Return (x, y) of the center of cell containing provided text 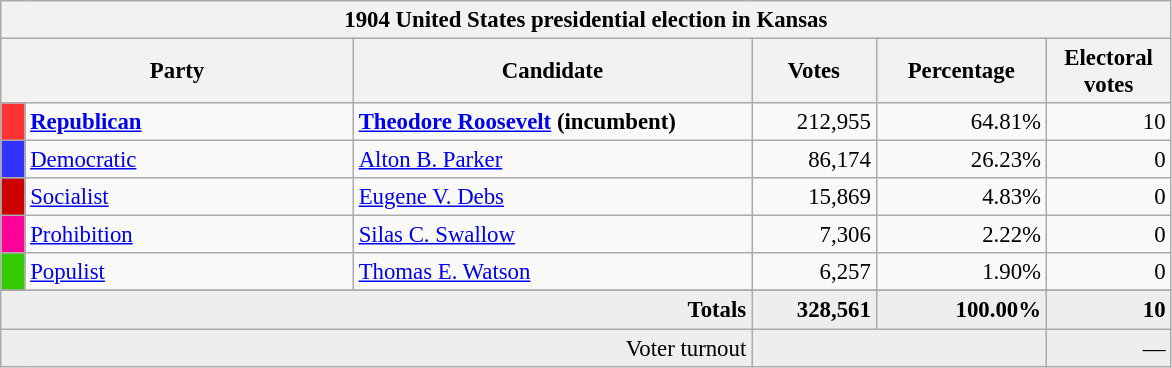
Alton B. Parker (552, 160)
Voter turnout (376, 348)
Party (178, 72)
Totals (376, 310)
6,257 (814, 273)
Prohibition (189, 235)
— (1108, 348)
64.81% (961, 122)
Republican (189, 122)
Thomas E. Watson (552, 273)
212,955 (814, 122)
26.23% (961, 160)
Socialist (189, 197)
Democratic (189, 160)
7,306 (814, 235)
Theodore Roosevelt (incumbent) (552, 122)
Votes (814, 72)
2.22% (961, 235)
Electoral votes (1108, 72)
328,561 (814, 310)
Silas C. Swallow (552, 235)
Eugene V. Debs (552, 197)
Populist (189, 273)
15,869 (814, 197)
86,174 (814, 160)
1.90% (961, 273)
100.00% (961, 310)
Percentage (961, 72)
1904 United States presidential election in Kansas (586, 20)
Candidate (552, 72)
4.83% (961, 197)
